From the cell containing the given text, extract its center point as (x, y) coordinate. 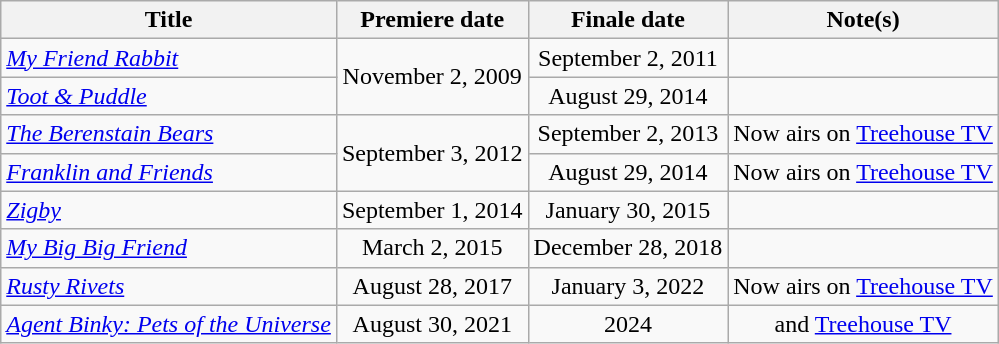
November 2, 2009 (432, 77)
September 1, 2014 (432, 210)
August 30, 2021 (432, 324)
Finale date (628, 20)
Title (169, 20)
Note(s) (864, 20)
and Treehouse TV (864, 324)
My Big Big Friend (169, 248)
January 3, 2022 (628, 286)
My Friend Rabbit (169, 58)
Premiere date (432, 20)
Franklin and Friends (169, 172)
September 3, 2012 (432, 153)
August 28, 2017 (432, 286)
2024 (628, 324)
March 2, 2015 (432, 248)
Zigby (169, 210)
September 2, 2011 (628, 58)
September 2, 2013 (628, 134)
January 30, 2015 (628, 210)
The Berenstain Bears (169, 134)
Rusty Rivets (169, 286)
Toot & Puddle (169, 96)
December 28, 2018 (628, 248)
Agent Binky: Pets of the Universe (169, 324)
